Identify which cell holds the provided text, then report its [x, y] central coordinate. 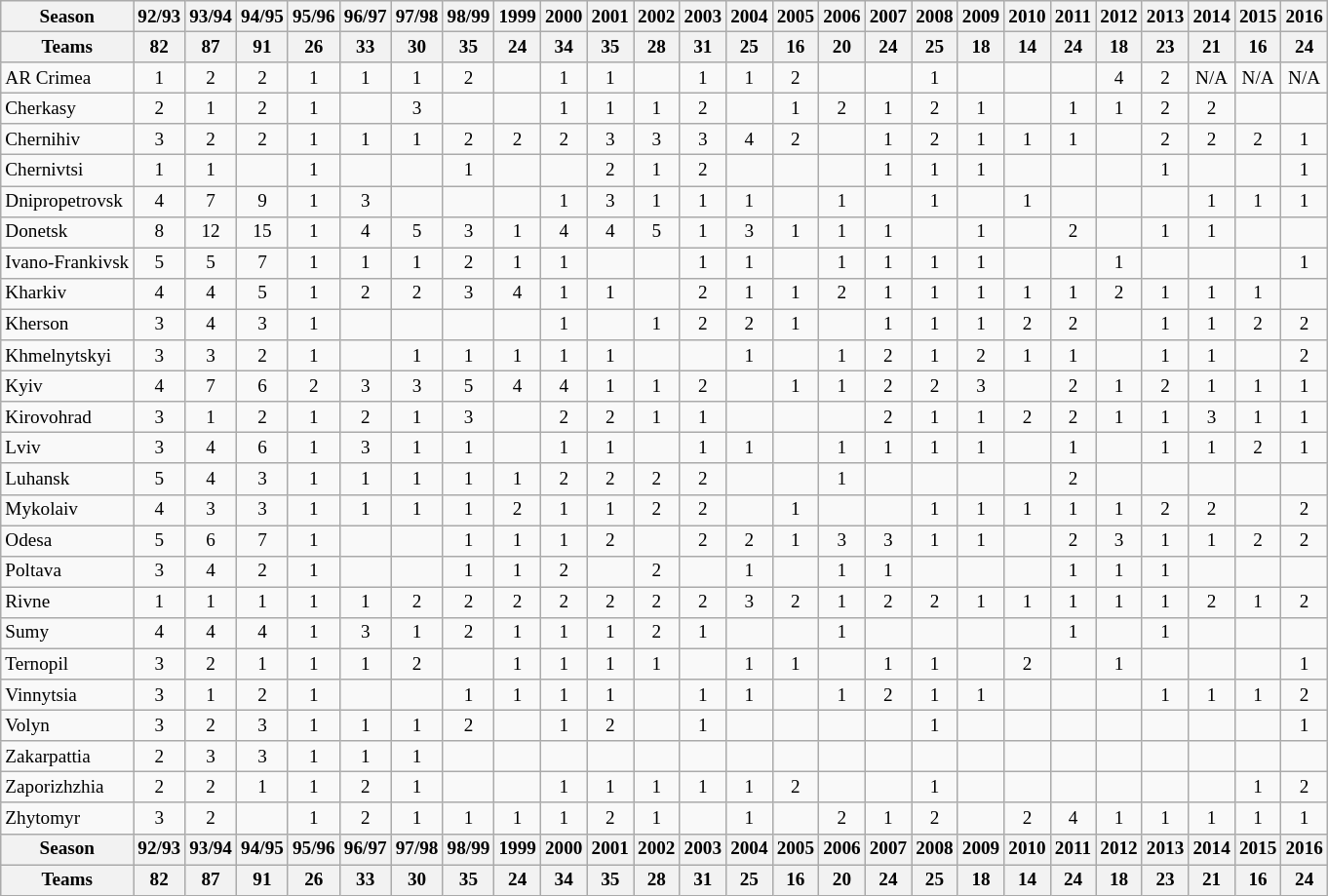
Sumy [67, 633]
Kharkiv [67, 293]
Cherkasy [67, 108]
15 [263, 232]
Mykolaiv [67, 510]
Ivano-Frankivsk [67, 263]
Vinnytsia [67, 695]
Chernihiv [67, 139]
Rivne [67, 603]
Khmelnytskyi [67, 356]
Donetsk [67, 232]
9 [263, 201]
Dnipropetrovsk [67, 201]
Luhansk [67, 479]
8 [160, 232]
Zakarpattia [67, 757]
Lviv [67, 448]
Ternopil [67, 664]
Chernivtsi [67, 171]
Kyiv [67, 386]
12 [211, 232]
Kherson [67, 325]
Odesa [67, 540]
Kirovohrad [67, 417]
Poltava [67, 571]
Volyn [67, 725]
Zaporizhzhia [67, 788]
AR Crimea [67, 78]
Zhytomyr [67, 818]
